Provide the [x, y] coordinate of the cell's center where the given text is located.  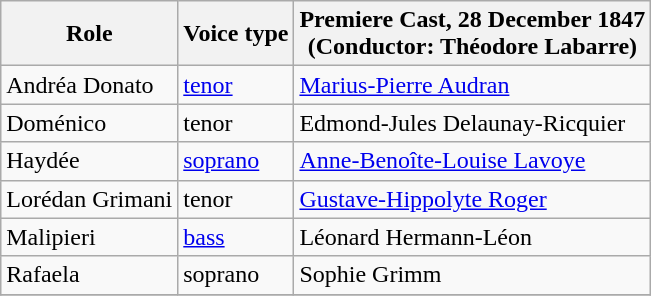
Voice type [236, 34]
Andréa Donato [90, 85]
Sophie Grimm [472, 275]
Rafaela [90, 275]
Lorédan Grimani [90, 199]
Role [90, 34]
Doménico [90, 123]
Léonard Hermann-Léon [472, 237]
Haydée [90, 161]
Edmond-Jules Delaunay-Ricquier [472, 123]
Marius-Pierre Audran [472, 85]
Malipieri [90, 237]
Gustave-Hippolyte Roger [472, 199]
Anne-Benoîte-Louise Lavoye [472, 161]
bass [236, 237]
Premiere Cast, 28 December 1847(Conductor: Théodore Labarre) [472, 34]
